Identify which cell holds the provided text, then report its (x, y) central coordinate. 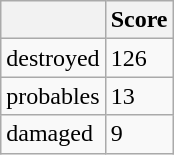
destroyed (53, 58)
13 (139, 96)
damaged (53, 134)
126 (139, 58)
Score (139, 20)
9 (139, 134)
probables (53, 96)
